Provide the [X, Y] coordinate of the cell's center where the given text is located.  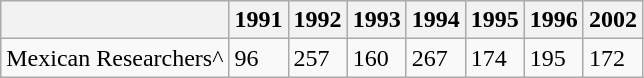
1995 [494, 20]
172 [612, 58]
2002 [612, 20]
174 [494, 58]
1996 [554, 20]
1993 [376, 20]
Mexican Researchers^ [115, 58]
96 [258, 58]
1992 [318, 20]
195 [554, 58]
1991 [258, 20]
1994 [436, 20]
257 [318, 58]
160 [376, 58]
267 [436, 58]
